Return [X, Y] of the center of cell containing provided text 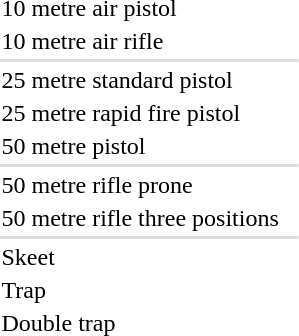
10 metre air rifle [140, 41]
50 metre rifle three positions [140, 218]
50 metre pistol [140, 146]
25 metre standard pistol [140, 80]
Skeet [140, 257]
Trap [140, 290]
50 metre rifle prone [140, 185]
25 metre rapid fire pistol [140, 113]
